Determine the [X, Y] coordinate at the center of the cell enclosing the given text.  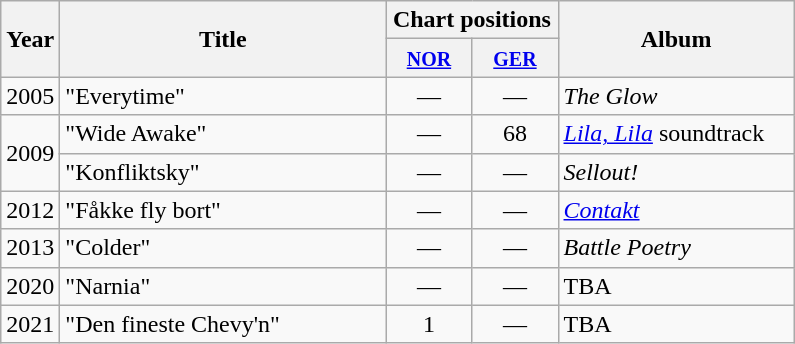
Battle Poetry [676, 248]
2013 [30, 248]
1 [429, 324]
"Fåkke fly bort" [223, 210]
Year [30, 39]
"Den fineste Chevy'n" [223, 324]
Sellout! [676, 172]
"Narnia" [223, 286]
GER [515, 58]
NOR [429, 58]
2021 [30, 324]
Album [676, 39]
The Glow [676, 96]
Chart positions [472, 20]
"Wide Awake" [223, 134]
2005 [30, 96]
Lila, Lila soundtrack [676, 134]
"Everytime" [223, 96]
Contakt [676, 210]
"Konfliktsky" [223, 172]
68 [515, 134]
2012 [30, 210]
2020 [30, 286]
"Colder" [223, 248]
2009 [30, 153]
Title [223, 39]
